Capture the cell that displays the provided text and extract its [x, y] central coordinate. 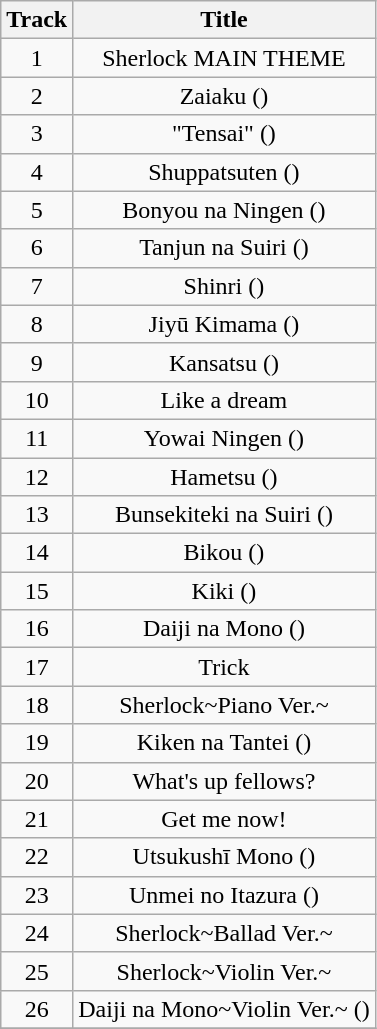
Bunsekiteki na Suiri () [224, 515]
6 [37, 248]
11 [37, 438]
20 [37, 781]
Sherlock~Violin Ver.~ [224, 971]
1 [37, 58]
4 [37, 172]
Kiken na Tantei () [224, 743]
Bikou () [224, 553]
Yowai Ningen () [224, 438]
23 [37, 895]
22 [37, 857]
19 [37, 743]
Daiji na Mono () [224, 629]
Shuppatsuten () [224, 172]
3 [37, 134]
Sherlock~Piano Ver.~ [224, 705]
21 [37, 819]
Shinri () [224, 286]
14 [37, 553]
Track [37, 20]
Unmei no Itazura () [224, 895]
17 [37, 667]
Get me now! [224, 819]
Hametsu () [224, 477]
Tanjun na Suiri () [224, 248]
What's up fellows? [224, 781]
16 [37, 629]
Sherlock MAIN THEME [224, 58]
15 [37, 591]
8 [37, 324]
25 [37, 971]
10 [37, 400]
Jiyū Kimama () [224, 324]
Kiki () [224, 591]
Kansatsu () [224, 362]
2 [37, 96]
13 [37, 515]
Trick [224, 667]
12 [37, 477]
Daiji na Mono~Violin Ver.~ () [224, 1009]
9 [37, 362]
Bonyou na Ningen () [224, 210]
Sherlock~Ballad Ver.~ [224, 933]
Like a dream [224, 400]
"Tensai" () [224, 134]
7 [37, 286]
Title [224, 20]
24 [37, 933]
Zaiaku () [224, 96]
5 [37, 210]
Utsukushī Mono () [224, 857]
26 [37, 1009]
18 [37, 705]
